Identify which cell holds the provided text, then report its [X, Y] central coordinate. 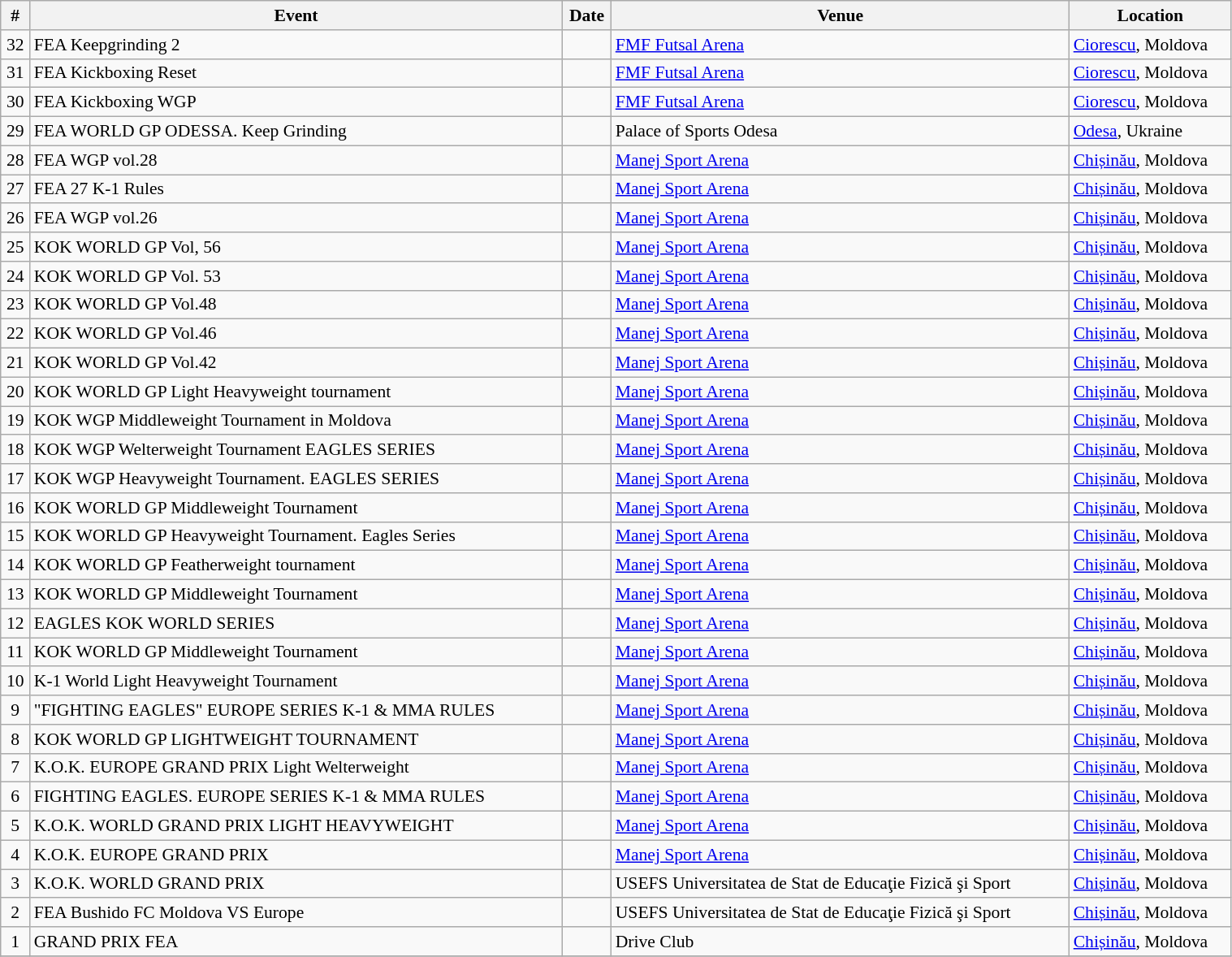
25 [15, 247]
Event [296, 15]
K.O.K. WORLD GRAND PRIX [296, 884]
14 [15, 565]
23 [15, 305]
KOK WGP Welterweight Tournament EAGLES SERIES [296, 450]
20 [15, 392]
2 [15, 913]
EAGLES KOK WORLD SERIES [296, 623]
K.O.K. EUROPE GRAND PRIX [296, 855]
4 [15, 855]
K.O.K. WORLD GRAND PRIX LIGHT HEAVYWEIGHT [296, 826]
Location [1150, 15]
18 [15, 450]
27 [15, 189]
GRAND PRIX FEA [296, 942]
KOK WORLD GP LIGHTWEIGHT TOURNAMENT [296, 739]
KOK WGP Middleweight Tournament in Moldova [296, 421]
FEA WGP vol.26 [296, 219]
Date [586, 15]
K-1 World Light Heavyweight Tournament [296, 682]
KOK WGP Heavyweight Tournament. EAGLES SERIES [296, 478]
K.O.K. EUROPE GRAND PRIX Light Welterweight [296, 768]
Palace of Sports Odesa [841, 132]
26 [15, 219]
31 [15, 73]
"FIGHTING EAGLES" EUROPE SERIES K-1 & MMA RULES [296, 710]
28 [15, 160]
8 [15, 739]
10 [15, 682]
KOK WORLD GP Vol.48 [296, 305]
21 [15, 363]
KOK WORLD GP Vol.46 [296, 334]
32 [15, 45]
29 [15, 132]
30 [15, 102]
12 [15, 623]
FEA Kickboxing Reset [296, 73]
11 [15, 652]
FEA Keepgrinding 2 [296, 45]
FEA 27 K-1 Rules [296, 189]
FEA WGP vol.28 [296, 160]
Odesa, Ukraine [1150, 132]
FEA Bushido FC Moldova VS Europe [296, 913]
KOK WORLD GP Vol. 53 [296, 276]
Venue [841, 15]
KOK WORLD GP Heavyweight Tournament. Eagles Series [296, 536]
6 [15, 797]
19 [15, 421]
FIGHTING EAGLES. EUROPE SERIES K-1 & MMA RULES [296, 797]
KOK WORLD GP Featherweight tournament [296, 565]
5 [15, 826]
1 [15, 942]
24 [15, 276]
9 [15, 710]
3 [15, 884]
22 [15, 334]
17 [15, 478]
KOK WORLD GP Vol.42 [296, 363]
KOK WORLD GP Vol, 56 [296, 247]
FEA Kickboxing WGP [296, 102]
7 [15, 768]
FEA WORLD GP ODESSA. Keep Grinding [296, 132]
13 [15, 595]
# [15, 15]
Drive Club [841, 942]
16 [15, 508]
KOK WORLD GP Light Heavyweight tournament [296, 392]
15 [15, 536]
